Find where the given text appears and provide that cell's center as [x, y] coordinate. 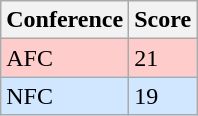
Score [163, 20]
Conference [65, 20]
NFC [65, 96]
19 [163, 96]
21 [163, 58]
AFC [65, 58]
